Extract the [X, Y] coordinate from the center of the cell holding the provided text.  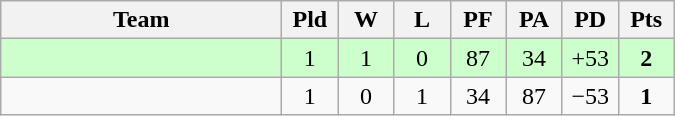
PD [590, 20]
Team [142, 20]
−53 [590, 96]
Pts [646, 20]
Pld [310, 20]
PF [478, 20]
W [366, 20]
2 [646, 58]
PA [534, 20]
+53 [590, 58]
L [422, 20]
